From the cell containing the given text, extract its center point as (x, y) coordinate. 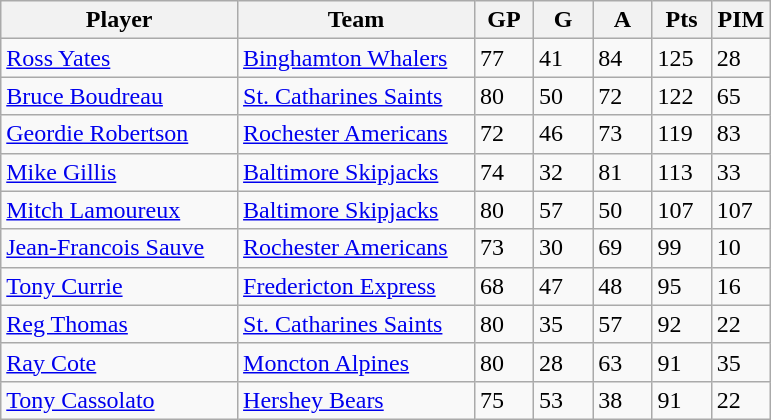
Mike Gillis (120, 172)
Pts (682, 20)
99 (682, 248)
32 (564, 172)
Ross Yates (120, 58)
41 (564, 58)
68 (504, 286)
Geordie Robertson (120, 134)
Ray Cote (120, 362)
92 (682, 324)
30 (564, 248)
47 (564, 286)
122 (682, 96)
33 (740, 172)
Binghamton Whalers (356, 58)
74 (504, 172)
113 (682, 172)
Player (120, 20)
Bruce Boudreau (120, 96)
38 (622, 400)
Jean-Francois Sauve (120, 248)
63 (622, 362)
119 (682, 134)
Mitch Lamoureux (120, 210)
83 (740, 134)
Tony Cassolato (120, 400)
53 (564, 400)
69 (622, 248)
Hershey Bears (356, 400)
Team (356, 20)
65 (740, 96)
Moncton Alpines (356, 362)
75 (504, 400)
A (622, 20)
Fredericton Express (356, 286)
GP (504, 20)
95 (682, 286)
77 (504, 58)
48 (622, 286)
81 (622, 172)
125 (682, 58)
Tony Currie (120, 286)
10 (740, 248)
PIM (740, 20)
G (564, 20)
Reg Thomas (120, 324)
84 (622, 58)
46 (564, 134)
16 (740, 286)
